Provide the (x, y) coordinate of the cell's center where the given text is located.  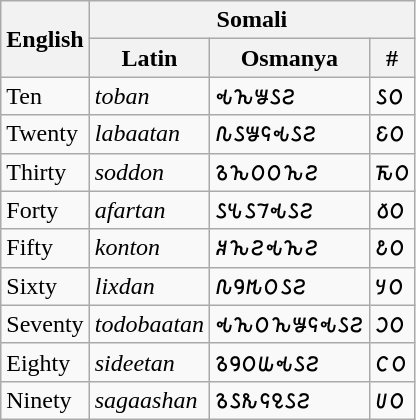
labaatan (149, 134)
𐒤𐒠 (392, 210)
Somali (252, 20)
Seventy (45, 324)
Thirty (45, 172)
sideetan (149, 362)
𐒡𐒠 (392, 96)
𐒈𐒙𐒆𐒆𐒙𐒒 (290, 172)
English (45, 39)
𐒦𐒠 (392, 286)
𐒏𐒙𐒒𐒂𐒙𐒒 (290, 248)
𐒈𐒘𐒆𐒜𐒂𐒖𐒒 (290, 362)
𐒈𐒖𐒌𐒛𐒉𐒖𐒒 (290, 400)
todobaatan (149, 324)
soddon (149, 172)
Eighty (45, 362)
afartan (149, 210)
Forty (45, 210)
𐒣𐒠 (392, 172)
# (392, 58)
𐒖𐒍𐒖𐒇𐒂𐒖𐒒 (290, 210)
Ten (45, 96)
𐒥𐒠 (392, 248)
𐒢𐒠 (392, 134)
Latin (149, 58)
𐒐𐒖𐒁𐒛𐒂𐒖𐒒 (290, 134)
𐒨𐒠 (392, 362)
Fifty (45, 248)
Sixty (45, 286)
lixdan (149, 286)
toban (149, 96)
𐒂𐒙𐒆𐒙𐒁𐒛𐒂𐒖𐒒 (290, 324)
𐒩𐒠 (392, 400)
𐒂𐒙𐒁𐒖𐒒 (290, 96)
𐒐𐒘𐒄𐒆𐒖𐒒 (290, 286)
Osmanya (290, 58)
𐒧𐒠 (392, 324)
Twenty (45, 134)
Ninety (45, 400)
sagaashan (149, 400)
konton (149, 248)
